Return the [x, y] coordinate for the center point of the cell that contains the specified text.  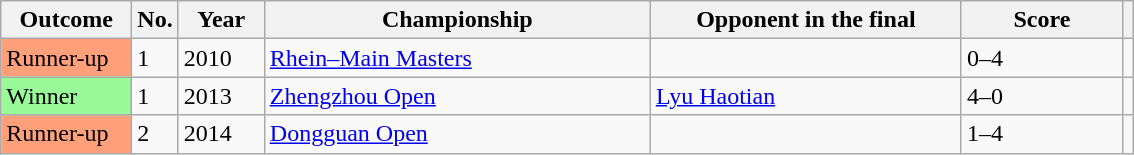
Championship [457, 20]
2014 [221, 134]
Outcome [66, 20]
Zhengzhou Open [457, 96]
4–0 [1042, 96]
2013 [221, 96]
2 [155, 134]
Year [221, 20]
Lyu Haotian [806, 96]
Dongguan Open [457, 134]
No. [155, 20]
Opponent in the final [806, 20]
Rhein–Main Masters [457, 58]
0–4 [1042, 58]
1–4 [1042, 134]
Winner [66, 96]
Score [1042, 20]
2010 [221, 58]
